Scan for the cell matching the given text and deliver its [X, Y] coordinate at center. 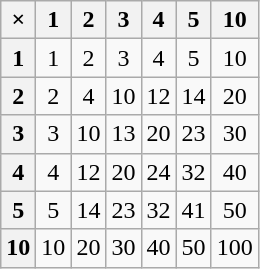
24 [158, 172]
13 [124, 134]
41 [194, 210]
× [18, 20]
100 [234, 248]
